Detect which cell encompasses the target text, then output its [x, y] center coordinate. 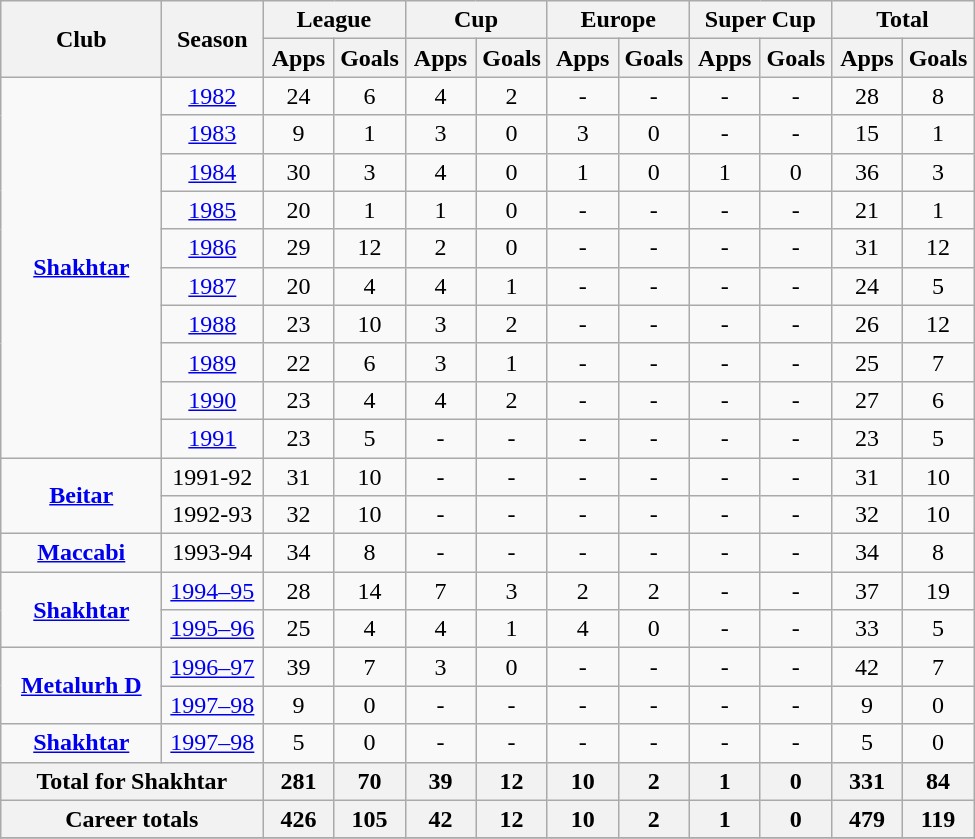
33 [866, 629]
36 [866, 172]
Total [902, 20]
1983 [212, 134]
84 [938, 781]
1993-94 [212, 553]
21 [866, 210]
1984 [212, 172]
1992-93 [212, 515]
Career totals [132, 819]
15 [866, 134]
105 [370, 819]
70 [370, 781]
Super Cup [760, 20]
Maccabi [82, 553]
1991-92 [212, 477]
22 [298, 362]
26 [866, 324]
30 [298, 172]
1988 [212, 324]
1989 [212, 362]
426 [298, 819]
Beitar [82, 496]
119 [938, 819]
Season [212, 39]
1987 [212, 286]
Europe [618, 20]
1991 [212, 438]
281 [298, 781]
League [334, 20]
331 [866, 781]
1990 [212, 400]
479 [866, 819]
Total for Shakhtar [132, 781]
27 [866, 400]
Cup [476, 20]
1994–95 [212, 591]
1985 [212, 210]
Metalurh D [82, 686]
29 [298, 248]
37 [866, 591]
1996–97 [212, 667]
1986 [212, 248]
Club [82, 39]
14 [370, 591]
1995–96 [212, 629]
19 [938, 591]
1982 [212, 96]
